For the text-containing cell, return its midpoint in [X, Y] coordinate format. 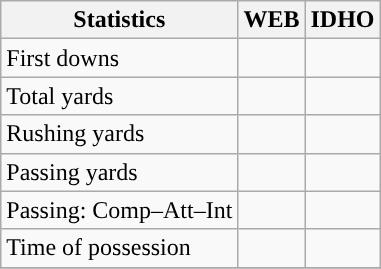
Total yards [120, 96]
Passing yards [120, 172]
IDHO [342, 20]
WEB [272, 20]
Time of possession [120, 248]
Rushing yards [120, 134]
Passing: Comp–Att–Int [120, 210]
First downs [120, 58]
Statistics [120, 20]
